Output the (x, y) coordinate of the center of the cell containing the given text.  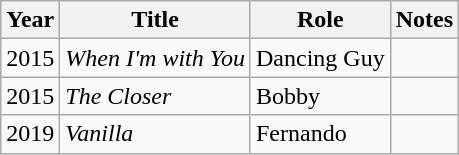
Dancing Guy (320, 58)
Title (156, 20)
Vanilla (156, 134)
Role (320, 20)
Notes (424, 20)
Fernando (320, 134)
Year (30, 20)
The Closer (156, 96)
2019 (30, 134)
Bobby (320, 96)
When I'm with You (156, 58)
